Capture the cell that displays the provided text and extract its [x, y] central coordinate. 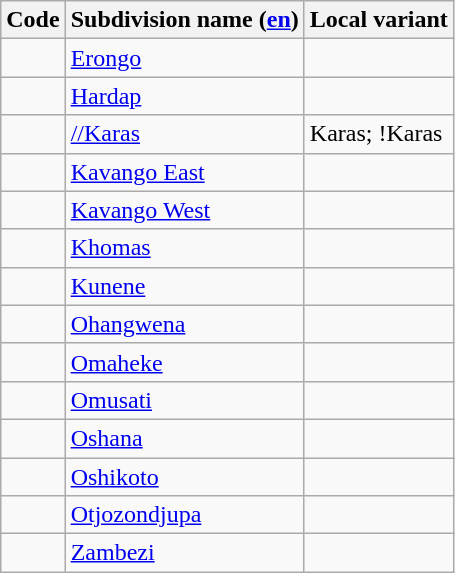
Omusati [184, 400]
Khomas [184, 248]
Karas; !Karas [378, 134]
Kavango East [184, 172]
Oshana [184, 438]
Ohangwena [184, 324]
Kavango West [184, 210]
Oshikoto [184, 477]
Hardap [184, 96]
Local variant [378, 20]
Code [33, 20]
Erongo [184, 58]
Zambezi [184, 553]
//Karas [184, 134]
Otjozondjupa [184, 515]
Subdivision name (en) [184, 20]
Kunene [184, 286]
Omaheke [184, 362]
